Search for the cell housing the specified text and yield its (x, y) center coordinate. 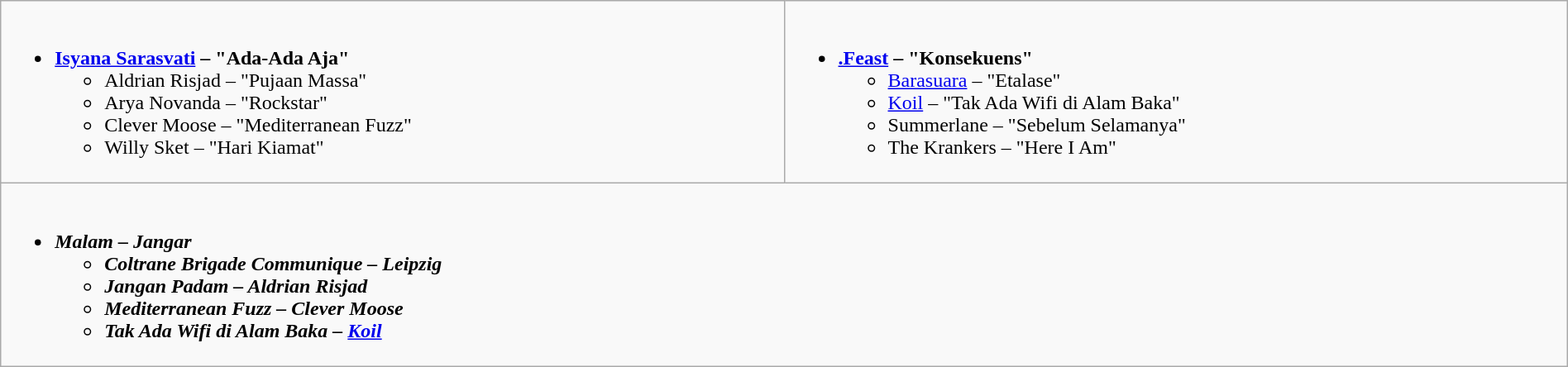
.Feast – "Konsekuens"Barasuara – "Etalase"Koil – "Tak Ada Wifi di Alam Baka"Summerlane – "Sebelum Selamanya"The Krankers – "Here I Am" (1176, 93)
Malam – JangarColtrane Brigade Communique – LeipzigJangan Padam – Aldrian RisjadMediterranean Fuzz – Clever MooseTak Ada Wifi di Alam Baka – Koil (784, 274)
Isyana Sarasvati – "Ada-Ada Aja"Aldrian Risjad – "Pujaan Massa"Arya Novanda – "Rockstar"Clever Moose – "Mediterranean Fuzz"Willy Sket – "Hari Kiamat" (392, 93)
